Return the (X, Y) coordinate for the center point of the cell that contains the specified text.  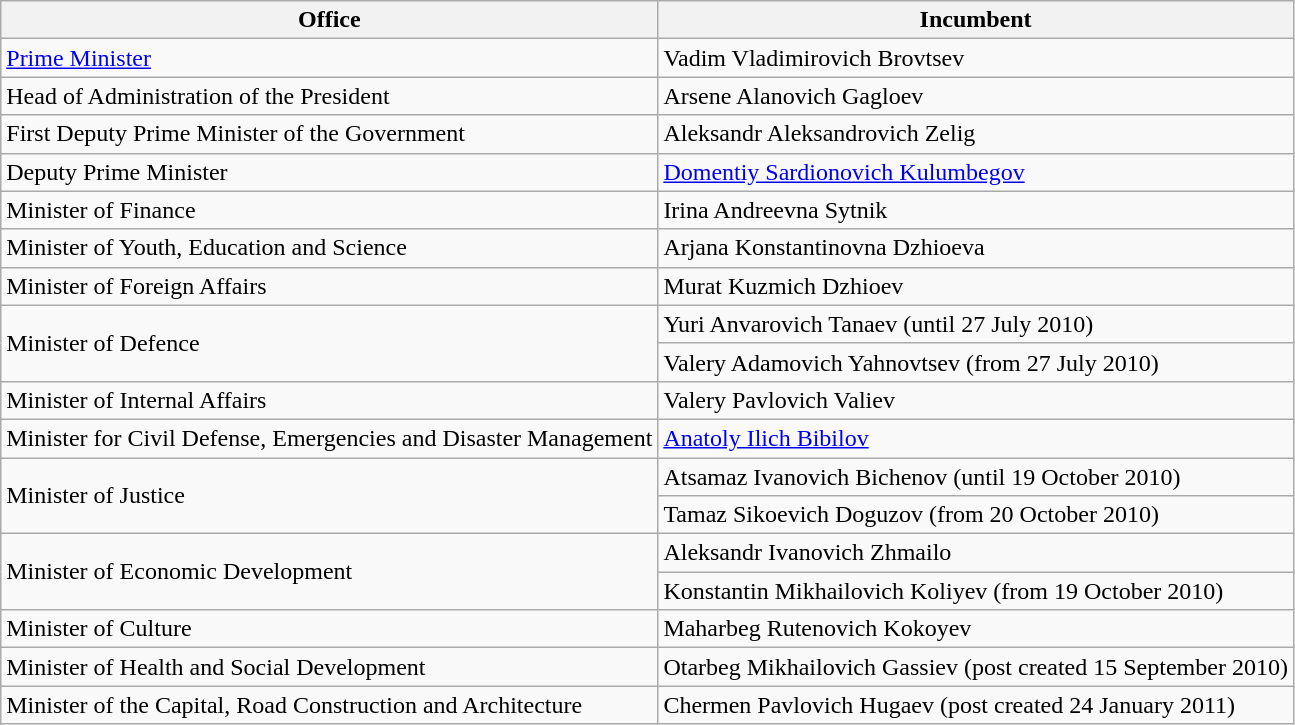
Aleksandr Ivanovich Zhmailo (976, 553)
Minister of Health and Social Development (330, 667)
Prime Minister (330, 58)
Minister of Youth, Education and Science (330, 248)
Aleksandr Aleksandrovich Zelig (976, 134)
Anatoly Ilich Bibilov (976, 438)
Chermen Pavlovich Hugaev (post created 24 January 2011) (976, 705)
Minister of Economic Development (330, 572)
Minister of Foreign Affairs (330, 286)
Minister of Culture (330, 629)
Minister of Defence (330, 343)
Minister of the Capital, Road Construction and Architecture (330, 705)
Irina Andreevna Sytnik (976, 210)
Minister for Civil Defense, Emergencies and Disaster Management (330, 438)
Valery Adamovich Yahnovtsev (from 27 July 2010) (976, 362)
Murat Kuzmich Dzhioev (976, 286)
Office (330, 20)
Valery Pavlovich Valiev (976, 400)
Domentiy Sardionovich Kulumbegov (976, 172)
Deputy Prime Minister (330, 172)
Arjana Konstantinovna Dzhioeva (976, 248)
Head of Administration of the President (330, 96)
Otarbeg Mikhailovich Gassiev (post created 15 September 2010) (976, 667)
Maharbeg Rutenovich Kokoyev (976, 629)
Incumbent (976, 20)
Arsene Alanovich Gagloev (976, 96)
Minister of Internal Affairs (330, 400)
Atsamaz Ivanovich Bichenov (until 19 October 2010) (976, 477)
Yuri Anvarovich Tanaev (until 27 July 2010) (976, 324)
Vadim Vladimirovich Brovtsev (976, 58)
First Deputy Prime Minister of the Government (330, 134)
Konstantin Mikhailovich Koliyev (from 19 October 2010) (976, 591)
Minister of Finance (330, 210)
Minister of Justice (330, 496)
Tamaz Sikoevich Doguzov (from 20 October 2010) (976, 515)
